Locate the cell with the specified text and output its (X, Y) center coordinate. 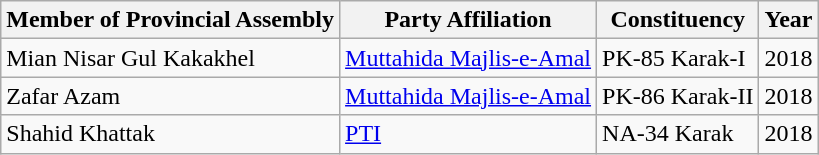
PK-85 Karak-I (678, 58)
Shahid Khattak (170, 134)
PK-86 Karak-II (678, 96)
Constituency (678, 20)
Party Affiliation (468, 20)
Year (788, 20)
Mian Nisar Gul Kakakhel (170, 58)
PTI (468, 134)
Zafar Azam (170, 96)
Member of Provincial Assembly (170, 20)
NA-34 Karak (678, 134)
